Find where the given text appears and provide that cell's center as (x, y) coordinate. 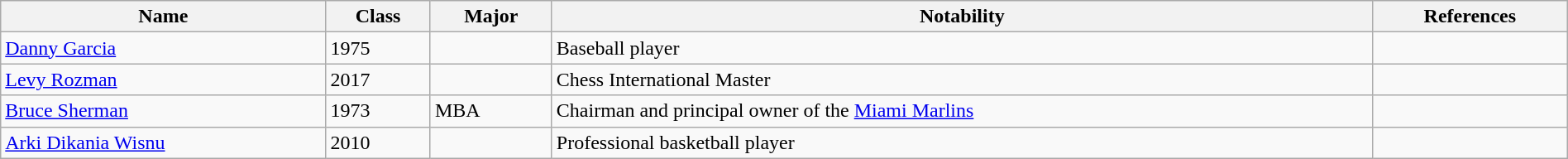
Chairman and principal owner of the Miami Marlins (962, 111)
2017 (378, 79)
References (1470, 17)
Major (491, 17)
Levy Rozman (164, 79)
Notability (962, 17)
Chess International Master (962, 79)
Baseball player (962, 48)
Bruce Sherman (164, 111)
MBA (491, 111)
Name (164, 17)
Danny Garcia (164, 48)
2010 (378, 142)
1973 (378, 111)
Class (378, 17)
1975 (378, 48)
Professional basketball player (962, 142)
Arki Dikania Wisnu (164, 142)
